Capture the cell that displays the provided text and extract its [X, Y] central coordinate. 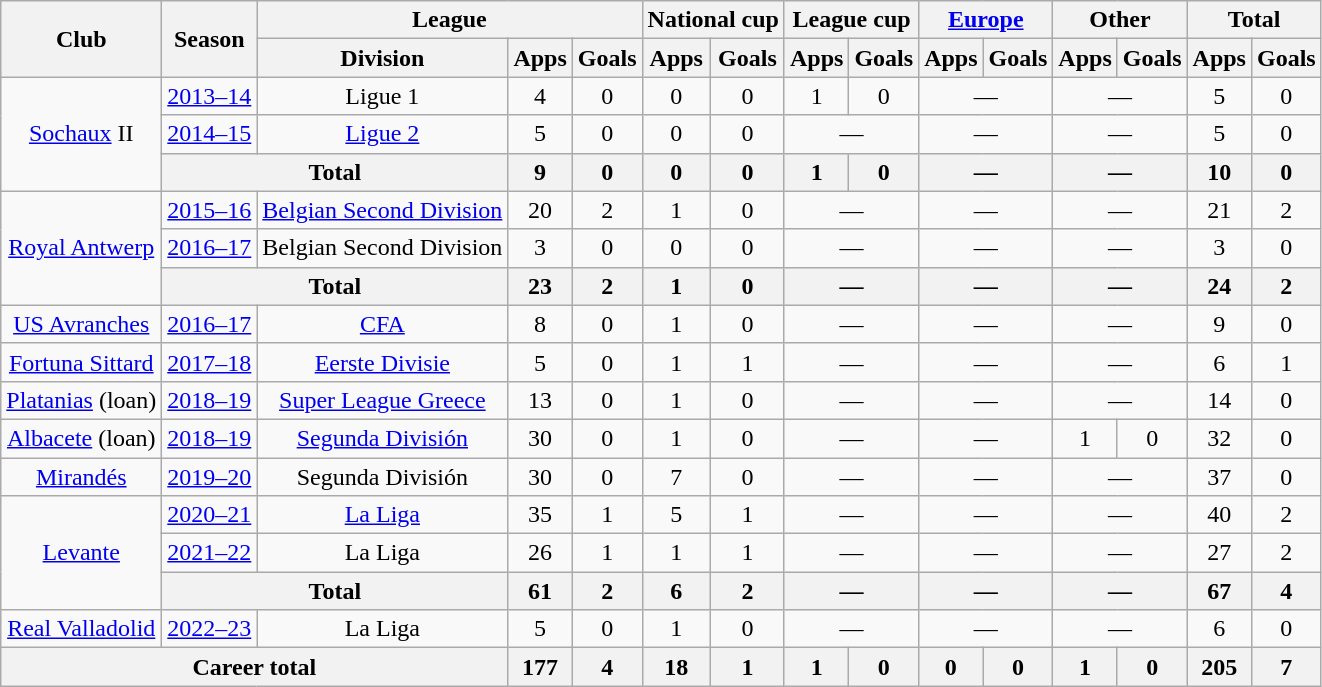
Division [382, 58]
Ligue 1 [382, 96]
20 [540, 210]
Levante [82, 553]
2021–22 [210, 553]
Club [82, 39]
2017–18 [210, 362]
2022–23 [210, 629]
177 [540, 667]
26 [540, 553]
18 [676, 667]
67 [1219, 591]
35 [540, 515]
27 [1219, 553]
14 [1219, 400]
Mirandés [82, 477]
8 [540, 324]
National cup [713, 20]
League [450, 20]
Fortuna Sittard [82, 362]
Other [1120, 20]
2015–16 [210, 210]
US Avranches [82, 324]
21 [1219, 210]
40 [1219, 515]
Platanias (loan) [82, 400]
205 [1219, 667]
2019–20 [210, 477]
2013–14 [210, 96]
League cup [851, 20]
Eerste Divisie [382, 362]
Ligue 2 [382, 134]
CFA [382, 324]
61 [540, 591]
2020–21 [210, 515]
2014–15 [210, 134]
Super League Greece [382, 400]
Season [210, 39]
24 [1219, 286]
Europe [986, 20]
Albacete (loan) [82, 438]
13 [540, 400]
Sochaux II [82, 134]
10 [1219, 172]
37 [1219, 477]
23 [540, 286]
Royal Antwerp [82, 248]
32 [1219, 438]
Career total [254, 667]
Real Valladolid [82, 629]
